Capture the cell that displays the provided text and extract its [X, Y] central coordinate. 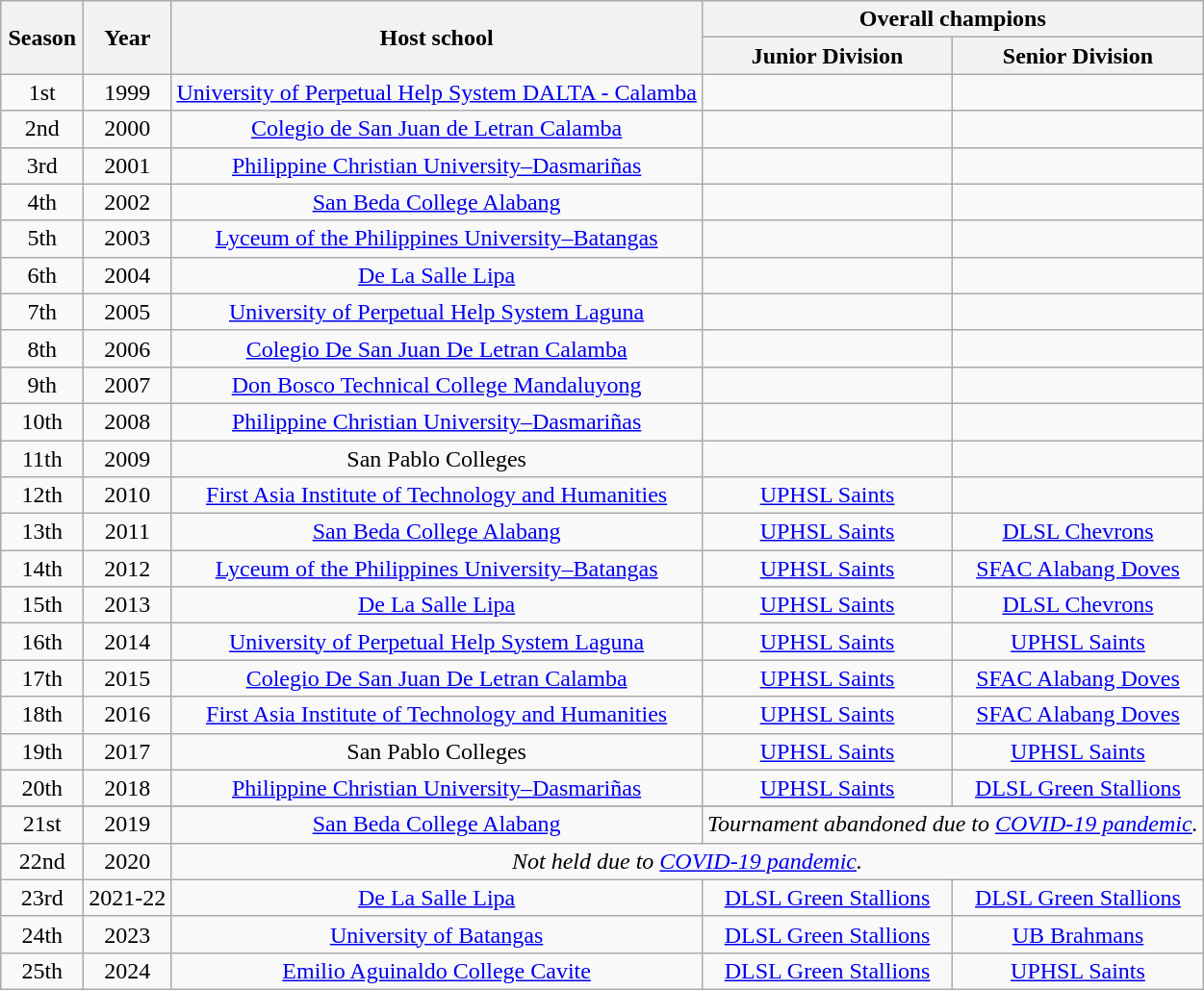
2003 [127, 239]
Year [127, 38]
Colegio de San Juan de Letran Calamba [437, 129]
UB Brahmans [1078, 934]
2004 [127, 275]
Junior Division [827, 56]
3rd [42, 165]
17th [42, 678]
23rd [42, 898]
Overall champions [953, 19]
University of Perpetual Help System DALTA - Calamba [437, 92]
20th [42, 788]
19th [42, 751]
2023 [127, 934]
21st [42, 825]
2005 [127, 312]
5th [42, 239]
2016 [127, 715]
Tournament abandoned due to COVID-19 pandemic. [953, 825]
2002 [127, 202]
2000 [127, 129]
9th [42, 385]
7th [42, 312]
2nd [42, 129]
10th [42, 421]
Emilio Aguinaldo College Cavite [437, 971]
2019 [127, 825]
Senior Division [1078, 56]
2007 [127, 385]
2012 [127, 569]
Not held due to COVID-19 pandemic. [687, 861]
11th [42, 459]
2010 [127, 495]
14th [42, 569]
2017 [127, 751]
2024 [127, 971]
2009 [127, 459]
2008 [127, 421]
University of Batangas [437, 934]
1999 [127, 92]
22nd [42, 861]
16th [42, 642]
2020 [127, 861]
2006 [127, 348]
8th [42, 348]
2011 [127, 532]
18th [42, 715]
4th [42, 202]
1st [42, 92]
Season [42, 38]
Host school [437, 38]
13th [42, 532]
2013 [127, 605]
15th [42, 605]
2001 [127, 165]
2018 [127, 788]
24th [42, 934]
2015 [127, 678]
Don Bosco Technical College Mandaluyong [437, 385]
25th [42, 971]
2014 [127, 642]
2021-22 [127, 898]
6th [42, 275]
12th [42, 495]
